From the cell containing the given text, extract its center point as (x, y) coordinate. 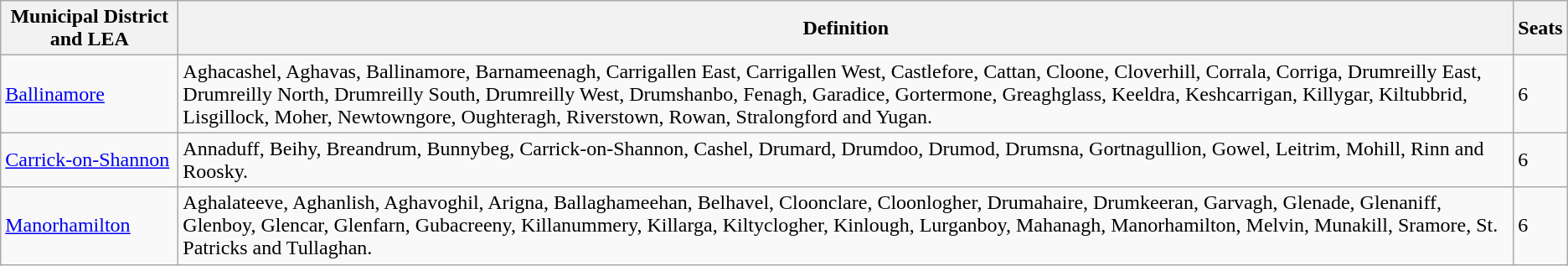
Municipal District and LEA (90, 29)
Seats (1540, 29)
Manorhamilton (90, 226)
Ballinamore (90, 94)
Definition (846, 29)
Carrick-on-Shannon (90, 159)
